Return the (x, y) coordinate for the center point of the cell that contains the specified text.  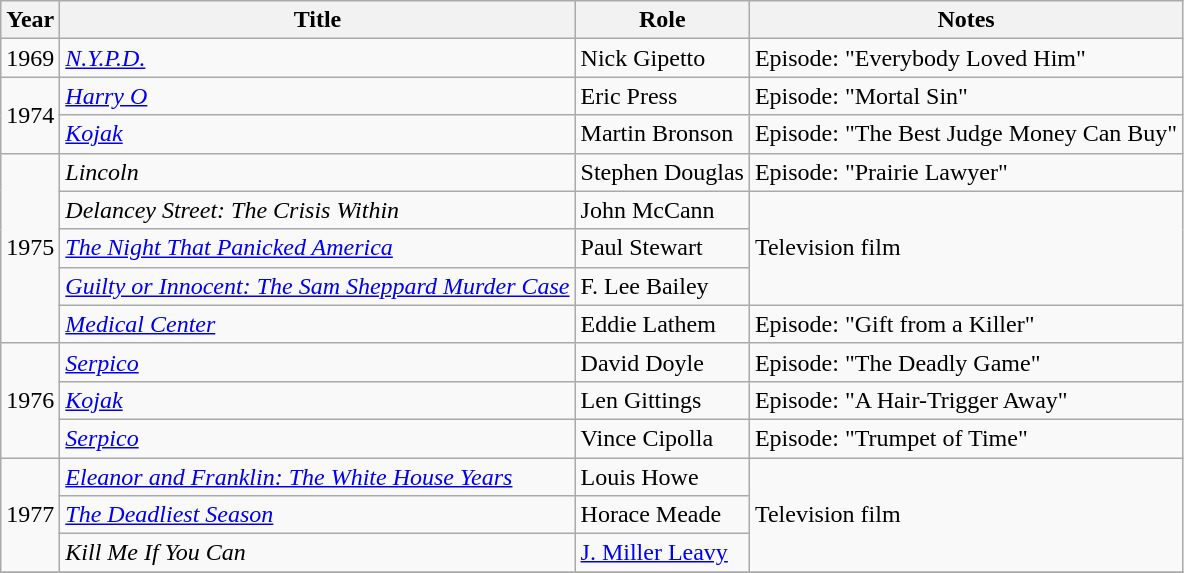
Vince Cipolla (662, 438)
Delancey Street: The Crisis Within (318, 210)
Role (662, 20)
1975 (30, 248)
Nick Gipetto (662, 58)
Episode: "Gift from a Killer" (966, 324)
Medical Center (318, 324)
David Doyle (662, 362)
1969 (30, 58)
Louis Howe (662, 477)
Horace Meade (662, 515)
Eleanor and Franklin: The White House Years (318, 477)
Episode: "A Hair-Trigger Away" (966, 400)
Episode: "Mortal Sin" (966, 96)
Eddie Lathem (662, 324)
Eric Press (662, 96)
F. Lee Bailey (662, 286)
1977 (30, 515)
Title (318, 20)
The Night That Panicked America (318, 248)
Guilty or Innocent: The Sam Sheppard Murder Case (318, 286)
1976 (30, 400)
N.Y.P.D. (318, 58)
Episode: "Trumpet of Time" (966, 438)
Stephen Douglas (662, 172)
Harry O (318, 96)
J. Miller Leavy (662, 553)
The Deadliest Season (318, 515)
Year (30, 20)
1974 (30, 115)
Notes (966, 20)
Episode: "The Best Judge Money Can Buy" (966, 134)
John McCann (662, 210)
Kill Me If You Can (318, 553)
Lincoln (318, 172)
Martin Bronson (662, 134)
Len Gittings (662, 400)
Paul Stewart (662, 248)
Episode: "Prairie Lawyer" (966, 172)
Episode: "The Deadly Game" (966, 362)
Episode: "Everybody Loved Him" (966, 58)
